Provide the [X, Y] coordinate of the cell's center where the given text is located.  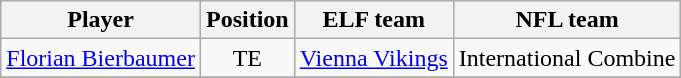
Player [101, 20]
International Combine [567, 58]
Florian Bierbaumer [101, 58]
NFL team [567, 20]
Vienna Vikings [374, 58]
TE [247, 58]
ELF team [374, 20]
Position [247, 20]
